Provide the (X, Y) coordinate of the cell's center where the given text is located.  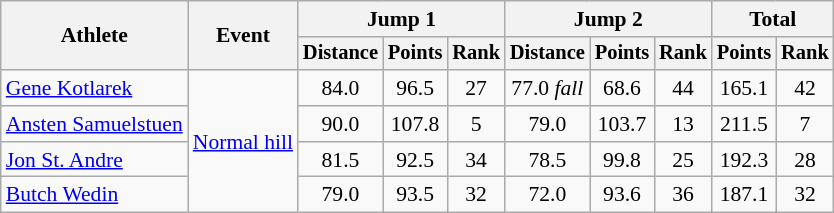
44 (683, 88)
192.3 (744, 160)
Ansten Samuelstuen (94, 124)
90.0 (340, 124)
68.6 (622, 88)
5 (476, 124)
99.8 (622, 160)
187.1 (744, 195)
78.5 (548, 160)
13 (683, 124)
92.5 (415, 160)
103.7 (622, 124)
165.1 (744, 88)
93.5 (415, 195)
Normal hill (243, 141)
84.0 (340, 88)
36 (683, 195)
Gene Kotlarek (94, 88)
81.5 (340, 160)
34 (476, 160)
Jump 1 (402, 19)
72.0 (548, 195)
107.8 (415, 124)
7 (805, 124)
28 (805, 160)
25 (683, 160)
27 (476, 88)
211.5 (744, 124)
Jon St. Andre (94, 160)
Total (773, 19)
96.5 (415, 88)
77.0 fall (548, 88)
Athlete (94, 36)
42 (805, 88)
Jump 2 (608, 19)
93.6 (622, 195)
Event (243, 36)
Butch Wedin (94, 195)
